Scan for the cell matching the given text and deliver its [x, y] coordinate at center. 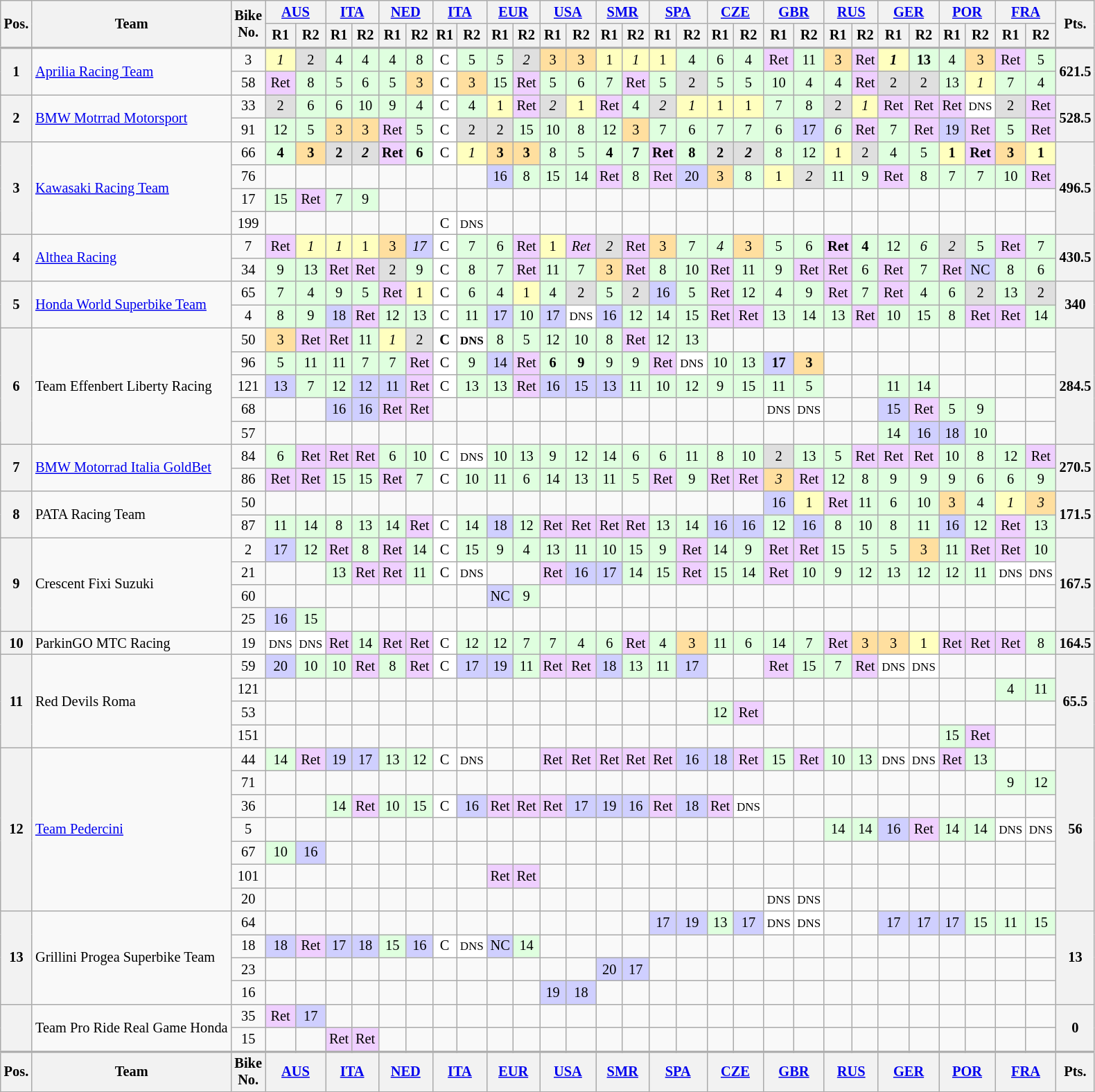
Team Pedercini [132, 829]
496.5 [1076, 188]
68 [248, 409]
87 [248, 526]
64 [248, 922]
Kawasaki Racing Team [132, 188]
23 [248, 969]
0 [1076, 1028]
21 [248, 573]
86 [248, 479]
Team Pro Ride Real Game Honda [132, 1028]
BMW Motorrad Italia GoldBet [132, 467]
59 [248, 666]
53 [248, 713]
430.5 [1076, 258]
67 [248, 852]
101 [248, 876]
33 [248, 106]
65.5 [1076, 701]
PATA Racing Team [132, 514]
Red Devils Roma [132, 701]
151 [248, 736]
Crescent Fixi Suzuki [132, 585]
BMW Motrrad Motorsport [132, 118]
66 [248, 153]
71 [248, 782]
76 [248, 176]
35 [248, 1016]
Honda World Superbike Team [132, 305]
528.5 [1076, 118]
60 [248, 596]
ParkinGO MTC Racing [132, 643]
65 [248, 293]
96 [248, 363]
91 [248, 130]
Althea Racing [132, 258]
34 [248, 270]
Grillini Progea Superbike Team [132, 958]
621.5 [1076, 71]
284.5 [1076, 386]
Aprilia Racing Team [132, 71]
84 [248, 456]
58 [248, 83]
36 [248, 806]
171.5 [1076, 514]
Team Effenbert Liberty Racing [132, 386]
44 [248, 759]
57 [248, 433]
56 [1076, 829]
340 [1076, 305]
25 [248, 619]
164.5 [1076, 643]
199 [248, 223]
270.5 [1076, 467]
167.5 [1076, 585]
